Find where the given text appears and provide that cell's center as (X, Y) coordinate. 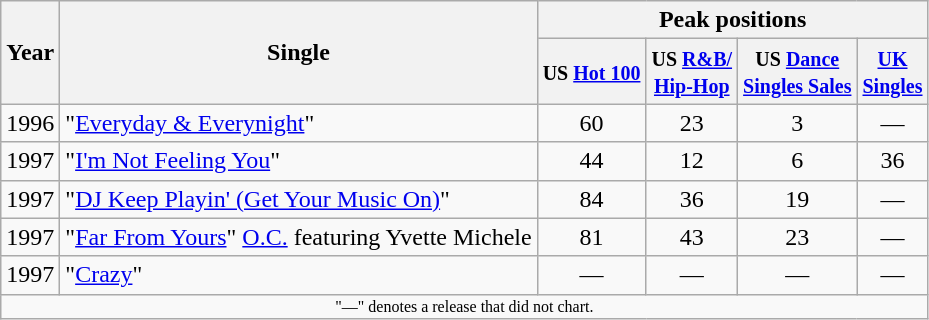
Year (30, 52)
US R&B/Hip-Hop (692, 72)
12 (692, 161)
81 (592, 237)
6 (798, 161)
1996 (30, 123)
"DJ Keep Playin' (Get Your Music On)" (298, 199)
3 (798, 123)
US Hot 100 (592, 72)
84 (592, 199)
Single (298, 52)
Peak positions (732, 20)
"Crazy" (298, 275)
43 (692, 237)
UKSingles (892, 72)
US DanceSingles Sales (798, 72)
19 (798, 199)
60 (592, 123)
"—" denotes a release that did not chart. (464, 306)
44 (592, 161)
"Far From Yours" O.C. featuring Yvette Michele (298, 237)
"Everyday & Everynight" (298, 123)
"I'm Not Feeling You" (298, 161)
